Output the (x, y) coordinate of the center of the cell containing the given text.  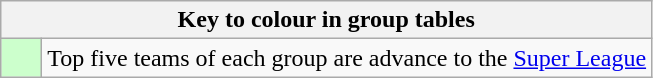
Top five teams of each group are advance to the Super League (347, 58)
Key to colour in group tables (326, 20)
